Locate the cell with the specified text and output its [X, Y] center coordinate. 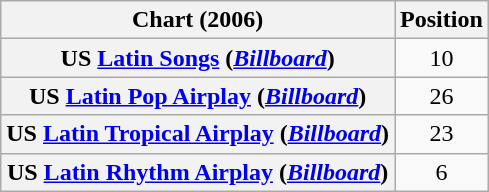
10 [442, 58]
26 [442, 96]
US Latin Tropical Airplay (Billboard) [198, 134]
US Latin Rhythm Airplay (Billboard) [198, 172]
US Latin Pop Airplay (Billboard) [198, 96]
Chart (2006) [198, 20]
6 [442, 172]
Position [442, 20]
23 [442, 134]
US Latin Songs (Billboard) [198, 58]
